Find where the given text appears and provide that cell's center as [x, y] coordinate. 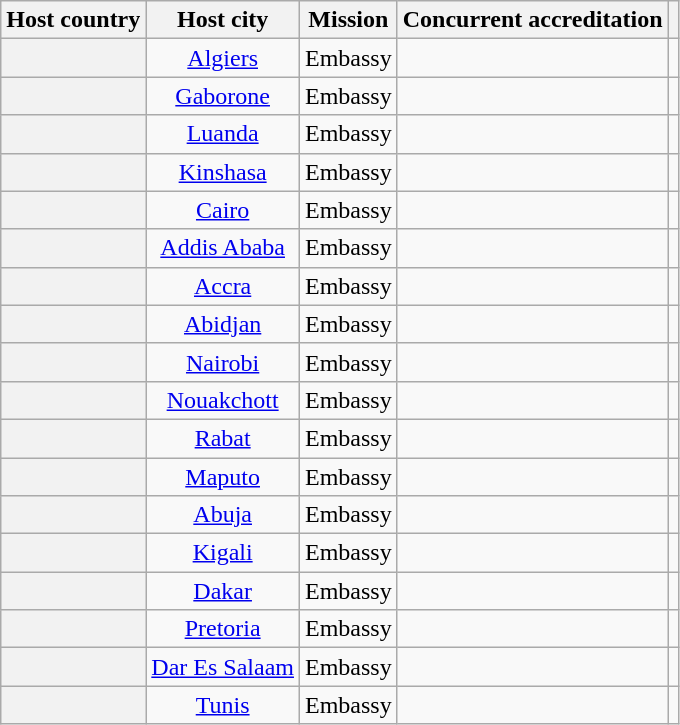
Kigali [223, 553]
Tunis [223, 705]
Kinshasa [223, 172]
Dar Es Salaam [223, 667]
Host country [74, 20]
Addis Ababa [223, 248]
Abuja [223, 515]
Nairobi [223, 362]
Maputo [223, 477]
Pretoria [223, 629]
Accra [223, 286]
Dakar [223, 591]
Abidjan [223, 324]
Luanda [223, 134]
Rabat [223, 438]
Nouakchott [223, 400]
Gaborone [223, 96]
Algiers [223, 58]
Concurrent accreditation [532, 20]
Mission [348, 20]
Host city [223, 20]
Cairo [223, 210]
